From the cell containing the given text, extract its center point as (x, y) coordinate. 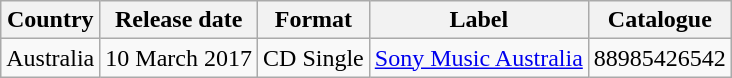
10 March 2017 (179, 58)
CD Single (314, 58)
Country (50, 20)
Australia (50, 58)
Sony Music Australia (478, 58)
Format (314, 20)
88985426542 (660, 58)
Catalogue (660, 20)
Release date (179, 20)
Label (478, 20)
